From the cell containing the given text, extract its center point as [X, Y] coordinate. 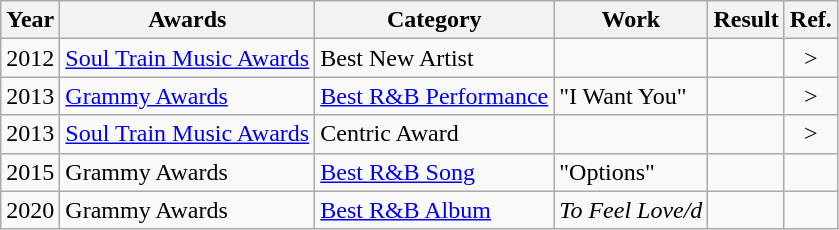
Year [30, 20]
2012 [30, 58]
Category [434, 20]
Best R&B Performance [434, 96]
Awards [188, 20]
To Feel Love/d [631, 210]
"Options" [631, 172]
2020 [30, 210]
Work [631, 20]
Result [746, 20]
Best R&B Song [434, 172]
Best R&B Album [434, 210]
"I Want You" [631, 96]
2015 [30, 172]
Centric Award [434, 134]
Best New Artist [434, 58]
Ref. [810, 20]
